Determine the [x, y] coordinate at the center of the cell enclosing the given text.  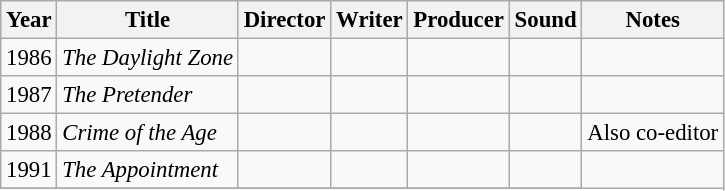
Also co-editor [653, 133]
The Pretender [148, 95]
The Appointment [148, 170]
Notes [653, 20]
Sound [546, 20]
Title [148, 20]
Year [29, 20]
Writer [370, 20]
Director [284, 20]
The Daylight Zone [148, 58]
1988 [29, 133]
1986 [29, 58]
Crime of the Age [148, 133]
1991 [29, 170]
1987 [29, 95]
Producer [458, 20]
